Output the [x, y] coordinate of the center of the cell containing the given text.  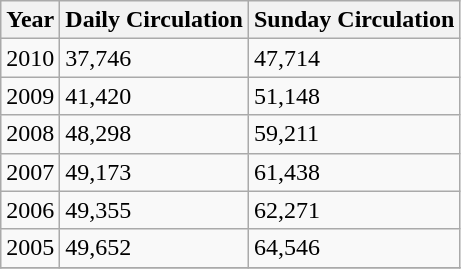
49,355 [154, 210]
59,211 [354, 134]
64,546 [354, 248]
2006 [30, 210]
2008 [30, 134]
2007 [30, 172]
48,298 [154, 134]
Year [30, 20]
47,714 [354, 58]
Daily Circulation [154, 20]
61,438 [354, 172]
49,173 [154, 172]
41,420 [154, 96]
2009 [30, 96]
2005 [30, 248]
62,271 [354, 210]
37,746 [154, 58]
2010 [30, 58]
49,652 [154, 248]
Sunday Circulation [354, 20]
51,148 [354, 96]
